Detect which cell encompasses the target text, then output its [X, Y] center coordinate. 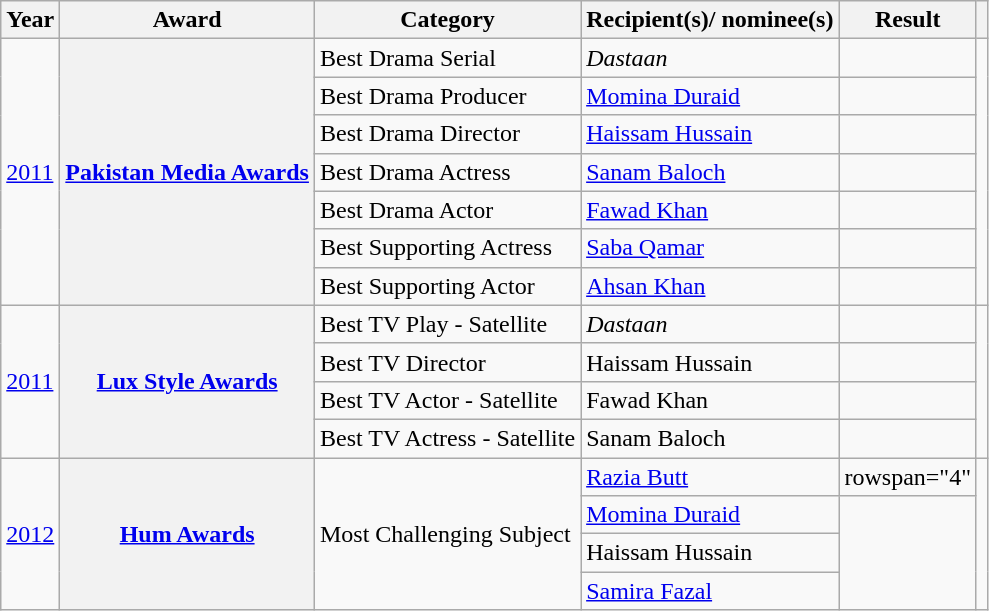
rowspan="4" [908, 477]
Award [188, 20]
Lux Style Awards [188, 381]
Ahsan Khan [710, 286]
Best Drama Actress [447, 172]
Hum Awards [188, 534]
Best TV Actress - Satellite [447, 438]
Saba Qamar [710, 248]
Best Drama Director [447, 134]
Best Drama Serial [447, 58]
Category [447, 20]
Best TV Play - Satellite [447, 324]
Best TV Director [447, 362]
Best TV Actor - Satellite [447, 400]
Best Supporting Actor [447, 286]
Best Drama Actor [447, 210]
Best Supporting Actress [447, 248]
Year [30, 20]
Samira Fazal [710, 591]
Razia Butt [710, 477]
Pakistan Media Awards [188, 172]
Most Challenging Subject [447, 534]
Recipient(s)/ nominee(s) [710, 20]
Result [908, 20]
Best Drama Producer [447, 96]
2012 [30, 534]
